Return (x, y) of the center of cell containing provided text 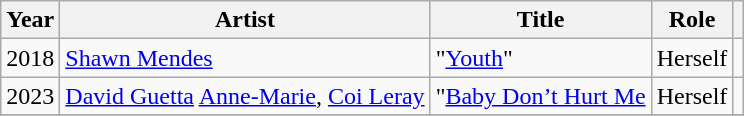
Shawn Mendes (245, 58)
2018 (30, 58)
Year (30, 20)
2023 (30, 96)
Title (540, 20)
Role (692, 20)
"Youth" (540, 58)
"Baby Don’t Hurt Me (540, 96)
David Guetta Anne-Marie, Coi Leray (245, 96)
Artist (245, 20)
